From the cell containing the given text, extract its center point as [X, Y] coordinate. 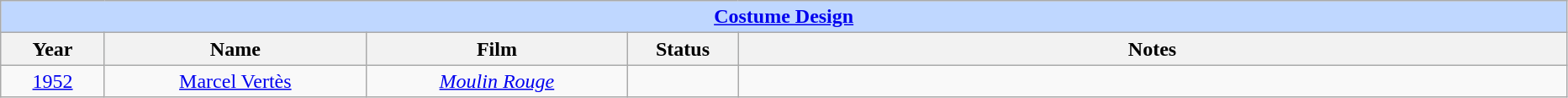
Notes [1153, 49]
Marcel Vertès [235, 81]
Moulin Rouge [496, 81]
Year [53, 49]
1952 [53, 81]
Status [683, 49]
Film [496, 49]
Name [235, 49]
Costume Design [784, 17]
